Return [X, Y] of the center of cell containing provided text 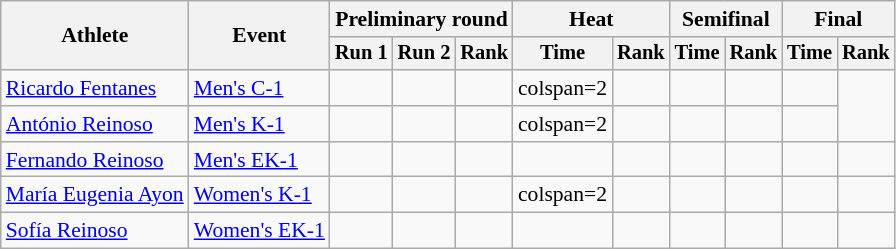
Semifinal [726, 19]
Men's EK-1 [260, 160]
Sofía Reinoso [95, 231]
Run 1 [362, 54]
Athlete [95, 36]
Men's C-1 [260, 88]
Women's K-1 [260, 195]
António Reinoso [95, 124]
Preliminary round [422, 19]
Women's EK-1 [260, 231]
Final [838, 19]
Run 2 [424, 54]
María Eugenia Ayon [95, 195]
Fernando Reinoso [95, 160]
Event [260, 36]
Ricardo Fentanes [95, 88]
Men's K-1 [260, 124]
Heat [592, 19]
